Determine the [x, y] coordinate at the center of the cell enclosing the given text.  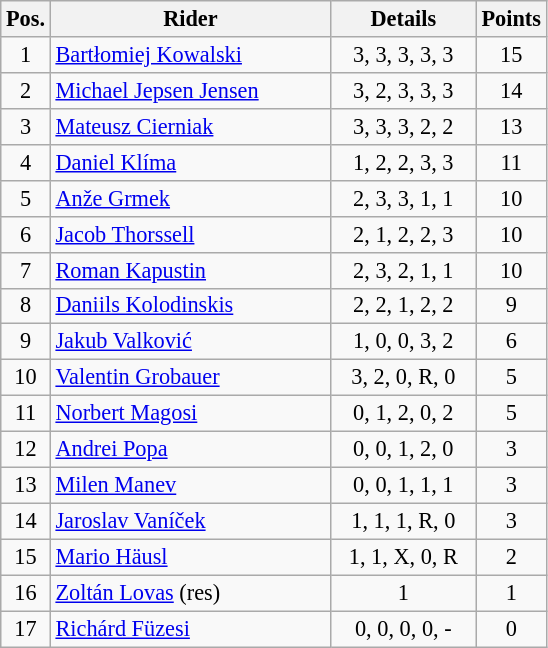
0, 0, 0, 0, - [404, 629]
2, 3, 2, 1, 1 [404, 270]
Details [404, 19]
0, 0, 1, 2, 0 [404, 450]
Norbert Magosi [190, 414]
Points [511, 19]
8 [26, 306]
Daniel Klíma [190, 162]
2, 1, 2, 2, 3 [404, 234]
16 [26, 593]
2, 2, 1, 2, 2 [404, 306]
Roman Kapustin [190, 270]
Andrei Popa [190, 450]
Daniils Kolodinskis [190, 306]
Bartłomiej Kowalski [190, 55]
1, 2, 2, 3, 3 [404, 162]
3, 2, 0, R, 0 [404, 378]
Jacob Thorssell [190, 234]
Jaroslav Vaníček [190, 521]
0, 0, 1, 1, 1 [404, 485]
3, 2, 3, 3, 3 [404, 90]
Michael Jepsen Jensen [190, 90]
7 [26, 270]
Pos. [26, 19]
Rider [190, 19]
2, 3, 3, 1, 1 [404, 198]
Valentin Grobauer [190, 378]
1, 1, X, 0, R [404, 557]
Zoltán Lovas (res) [190, 593]
Anže Grmek [190, 198]
12 [26, 450]
Mateusz Cierniak [190, 126]
Mario Häusl [190, 557]
3, 3, 3, 3, 3 [404, 55]
0 [511, 629]
1, 1, 1, R, 0 [404, 521]
1, 0, 0, 3, 2 [404, 342]
Milen Manev [190, 485]
Jakub Valković [190, 342]
Richárd Füzesi [190, 629]
4 [26, 162]
17 [26, 629]
3, 3, 3, 2, 2 [404, 126]
0, 1, 2, 0, 2 [404, 414]
